Find where the given text appears and provide that cell's center as [x, y] coordinate. 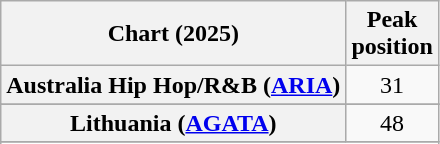
48 [392, 123]
Chart (2025) [174, 34]
Peakposition [392, 34]
Lithuania (AGATA) [174, 123]
31 [392, 85]
Australia Hip Hop/R&B (ARIA) [174, 85]
